Return [X, Y] of the center of cell containing provided text 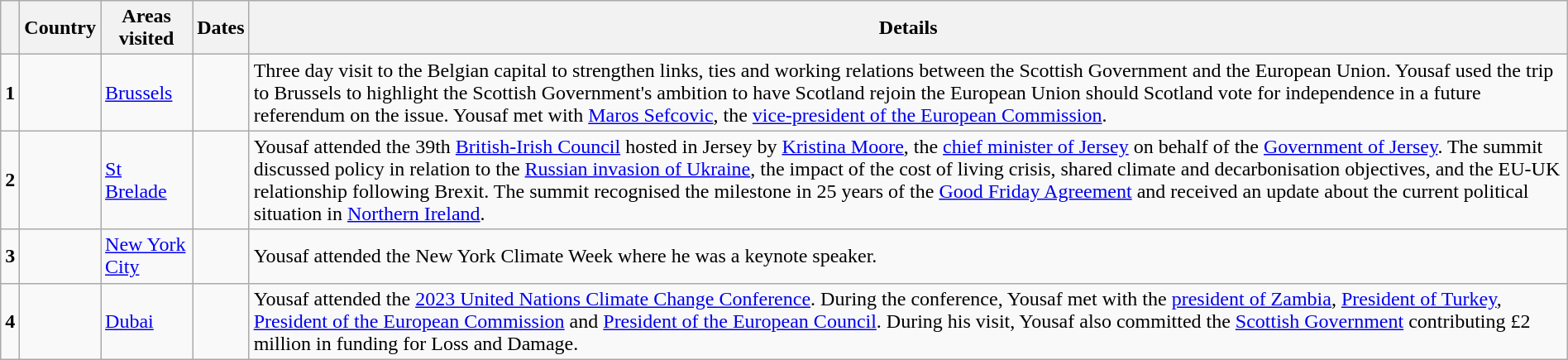
Dates [221, 28]
Country [60, 28]
1 [10, 93]
Dubai [147, 321]
Yousaf attended the New York Climate Week where he was a keynote speaker. [908, 257]
Details [908, 28]
Areas visited [147, 28]
3 [10, 257]
2 [10, 180]
4 [10, 321]
Brussels [147, 93]
New York City [147, 257]
St Brelade [147, 180]
